Pinpoint the cell where the given text exists, returning its [X, Y] midpoint coordinate. 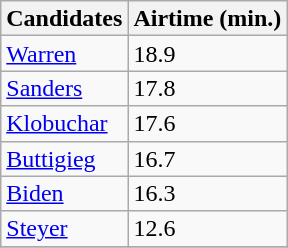
Steyer [64, 228]
Warren [64, 54]
17.8 [208, 88]
Buttigieg [64, 158]
12.6 [208, 228]
Candidates [64, 18]
16.3 [208, 194]
17.6 [208, 124]
16.7 [208, 158]
Biden [64, 194]
18.9 [208, 54]
Klobuchar [64, 124]
Sanders [64, 88]
Airtime (min.) [208, 18]
